Detect which cell encompasses the target text, then output its [X, Y] center coordinate. 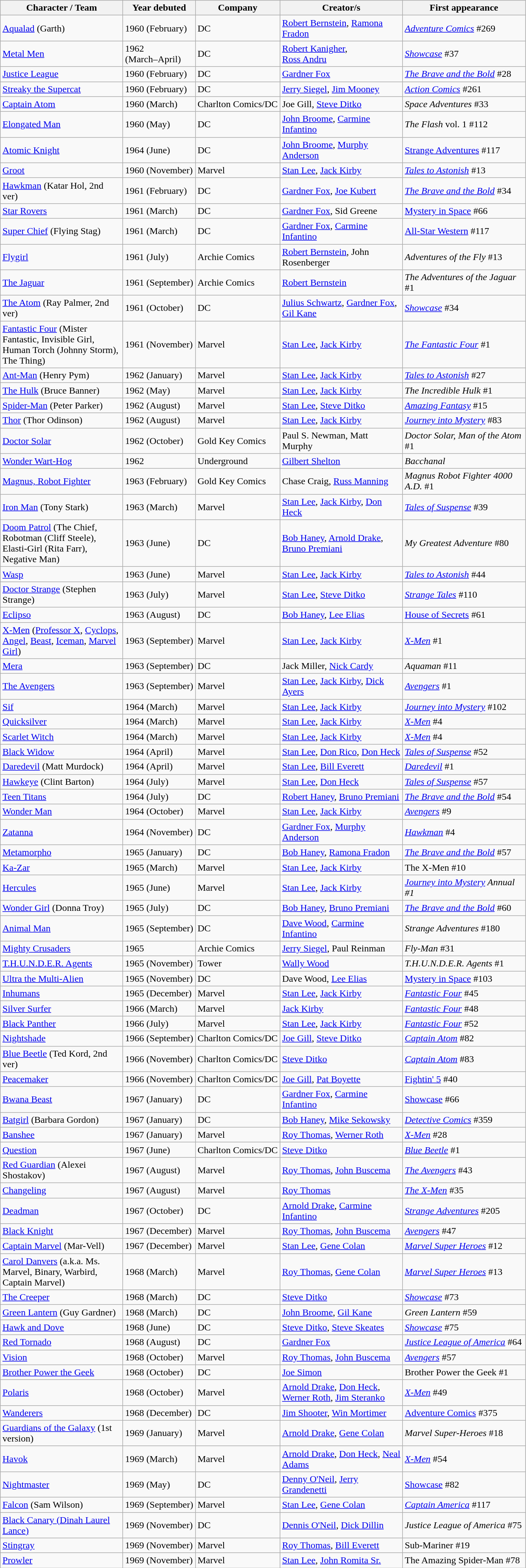
1965 [159, 949]
1964 (October) [159, 812]
Super Chief (Flying Stag) [62, 231]
The Avengers [62, 686]
Action Comics #261 [464, 89]
Thor (Thor Odinson) [62, 420]
Red Tornado [62, 1342]
Inhumans [62, 994]
1967 (October) [159, 1210]
1960 (November) [159, 170]
Tales to Astonish #27 [464, 375]
Tales of Suspense #57 [464, 782]
Vision [62, 1357]
Strange Adventures #180 [464, 928]
Showcase #37 [464, 54]
Green Lantern (Guy Gardner) [62, 1312]
Black Panther [62, 1024]
All-Star Western #117 [464, 231]
1964 (June) [159, 150]
Streaky the Supercat [62, 89]
The Brave and the Bold #60 [464, 908]
Underground [237, 461]
Gardner Fox, Murphy Anderson [341, 832]
Stan Lee, Bill Everett [341, 767]
The Adventures of the Jaguar #1 [464, 283]
Polaris [62, 1392]
Star Rovers [62, 211]
1965 (December) [159, 994]
Metal Men [62, 54]
Quicksilver [62, 722]
Robert Kanigher,Ross Andru [341, 54]
Fantastic Four (Mister Fantastic, Invisible Girl, Human Torch (Johnny Storm), The Thing) [62, 344]
Robert Bernstein, John Rosenberger [341, 257]
Joe Simon [341, 1372]
Fantastic Four #48 [464, 1009]
Green Lantern #59 [464, 1312]
Bob Haney, Ramona Fradon [341, 852]
1966 (July) [159, 1024]
Justice League of America #64 [464, 1342]
The Brave and the Bold #28 [464, 74]
1960 (March) [159, 104]
Mera [62, 666]
Stingray [62, 1546]
The Brave and the Bold #57 [464, 852]
Carol Danvers (a.k.a. Ms. Marvel, Binary, Warbird, Captain Marvel) [62, 1272]
The Hulk (Bruce Banner) [62, 390]
1965 (January) [159, 852]
Character / Team [62, 8]
Black Widow [62, 752]
Spider-Man (Peter Parker) [62, 405]
Doctor Strange (Stephen Strange) [62, 594]
Adventures of the Fly #13 [464, 257]
Wonder Wart-Hog [62, 461]
Dave Wood, Carmine Infantino [341, 928]
Ultra the Multi-Alien [62, 979]
Strange Tales #110 [464, 594]
1962 [159, 461]
Stan Lee, John Romita Sr. [341, 1561]
Scarlet Witch [62, 737]
Dave Wood, Lee Elias [341, 979]
1960 (May) [159, 124]
1968 (August) [159, 1342]
Avengers #9 [464, 812]
X-Men #1 [464, 641]
Stan Lee, Jack Kirby, Don Heck [341, 507]
Mystery in Space #103 [464, 979]
John Broome, Gil Kane [341, 1312]
Denny O'Neil, Jerry Grandenetti [341, 1484]
Flygirl [62, 257]
Bob Haney, Bruno Premiani [341, 908]
Hercules [62, 887]
Daredevil #1 [464, 767]
Mystery in Space #66 [464, 211]
Arnold Drake, Carmine Infantino [341, 1210]
1965 (July) [159, 908]
Ka-Zar [62, 867]
Wasp [62, 574]
Blue Beetle #1 [464, 1150]
T.H.U.N.D.E.R. Agents #1 [464, 964]
My Greatest Adventure #80 [464, 543]
1963 (March) [159, 507]
Chase Craig, Russ Manning [341, 481]
Marvel Super Heroes #12 [464, 1246]
Arnold Drake, Don Heck, Werner Roth, Jim Steranko [341, 1392]
Jim Shooter, Win Mortimer [341, 1413]
Robert Haney, Bruno Premiani [341, 797]
Jerry Siegel, Paul Reinman [341, 949]
1961 (February) [159, 191]
Gardner Fox, Sid Greene [341, 211]
1965 (September) [159, 928]
Magnus, Robot Fighter [62, 481]
Hawk and Dove [62, 1327]
Aqualad (Garth) [62, 28]
House of Secrets #61 [464, 615]
The X-Men #35 [464, 1190]
Showcase #66 [464, 1099]
Journey into Mystery #83 [464, 420]
1965 (June) [159, 887]
Robert Bernstein [341, 283]
Animal Man [62, 928]
Havok [62, 1458]
Bob Haney, Lee Elias [341, 615]
Jack Miller, Nick Cardy [341, 666]
1961 (September) [159, 283]
Julius Schwartz, Gardner Fox, Gil Kane [341, 308]
Stan Lee, Jack Kirby, Dick Ayers [341, 686]
1966 (March) [159, 1009]
Blue Beetle (Ted Kord, 2nd ver) [62, 1059]
Teen Titans [62, 797]
The Creeper [62, 1297]
Joe Gill, Pat Boyette [341, 1079]
1969 (May) [159, 1484]
Year debuted [159, 8]
Detective Comics #359 [464, 1120]
Hawkman #4 [464, 832]
Wanderers [62, 1413]
Bwana Beast [62, 1099]
1968 (December) [159, 1413]
The Incredible Hulk #1 [464, 390]
Adventure Comics #375 [464, 1413]
Jerry Siegel, Jim Mooney [341, 89]
Arnold Drake, Don Heck, Neal Adams [341, 1458]
Captain Atom #83 [464, 1059]
Black Canary (Dinah Laurel Lance) [62, 1525]
Fantastic Four #52 [464, 1024]
The Amazing Spider-Man #78 [464, 1561]
1962(March–April) [159, 54]
Ant-Man (Henry Pym) [62, 375]
Dennis O'Neil, Dick Dillin [341, 1525]
Space Adventures #33 [464, 104]
1962 (May) [159, 390]
Avengers #47 [464, 1231]
1969 (January) [159, 1433]
Doctor Solar, Man of the Atom #1 [464, 440]
Showcase #73 [464, 1297]
Captain Atom [62, 104]
Deadman [62, 1210]
Silver Surfer [62, 1009]
Showcase #82 [464, 1484]
The Flash vol. 1 #112 [464, 124]
Gilbert Shelton [341, 461]
Falcon (Sam Wilson) [62, 1505]
Bacchanal [464, 461]
The Brave and the Bold #54 [464, 797]
Stan Lee, Don Heck [341, 782]
Peacemaker [62, 1079]
Journey into Mystery Annual #1 [464, 887]
Marvel Super-Heroes #18 [464, 1433]
Roy Thomas [341, 1190]
Wonder Girl (Donna Troy) [62, 908]
John Broome, Carmine Infantino [341, 124]
The Jaguar [62, 283]
Fightin' 5 #40 [464, 1079]
Doctor Solar [62, 440]
Avengers #57 [464, 1357]
Justice League [62, 74]
Bob Haney, Mike Sekowsky [341, 1120]
First appearance [464, 8]
Wally Wood [341, 964]
Strange Adventures #205 [464, 1210]
Robert Bernstein, Ramona Fradon [341, 28]
X-Men (Professor X, Cyclops, Angel, Beast, Iceman, Marvel Girl) [62, 641]
Magnus Robot Fighter 4000 A.D. #1 [464, 481]
Tales of Suspense #52 [464, 752]
X-Men #54 [464, 1458]
Brother Power the Geek #1 [464, 1372]
Hawkman (Katar Hol, 2nd ver) [62, 191]
Black Knight [62, 1231]
Jack Kirby [341, 1009]
Roy Thomas, Gene Colan [341, 1272]
Fantastic Four #45 [464, 994]
Bob Haney, Arnold Drake, Bruno Premiani [341, 543]
Aquaman #11 [464, 666]
1969 (September) [159, 1505]
1961 (July) [159, 257]
Sub-Mariner #19 [464, 1546]
Amazing Fantasy #15 [464, 405]
Changeling [62, 1190]
Prowler [62, 1561]
The Fantastic Four #1 [464, 344]
Eclipso [62, 615]
X-Men #49 [464, 1392]
Justice League of America #75 [464, 1525]
1961 (October) [159, 308]
John Broome, Murphy Anderson [341, 150]
Nightmaster [62, 1484]
The Avengers #43 [464, 1170]
Captain Marvel (Mar-Vell) [62, 1246]
Journey into Mystery #102 [464, 707]
The X-Men #10 [464, 867]
Tower [237, 964]
Stan Lee, Don Rico, Don Heck [341, 752]
Brother Power the Geek [62, 1372]
Hawkeye (Clint Barton) [62, 782]
Gardner Fox, Joe Kubert [341, 191]
Atomic Knight [62, 150]
Company [237, 8]
1969 (March) [159, 1458]
1962 (October) [159, 440]
Captain Atom #82 [464, 1039]
Fly-Man #31 [464, 949]
Elongated Man [62, 124]
Red Guardian (Alexei Shostakov) [62, 1170]
1966 (September) [159, 1039]
Adventure Comics #269 [464, 28]
Daredevil (Matt Murdock) [62, 767]
X-Men #28 [464, 1135]
1961 (November) [159, 344]
1962 (January) [159, 375]
1963 (February) [159, 481]
Doom Patrol (The Chief, Robotman (Cliff Steele), Elasti-Girl (Rita Farr), Negative Man) [62, 543]
T.H.U.N.D.E.R. Agents [62, 964]
1964 (November) [159, 832]
Sif [62, 707]
Groot [62, 170]
1967 (June) [159, 1150]
Arnold Drake, Gene Colan [341, 1433]
Wonder Man [62, 812]
The Brave and the Bold #34 [464, 191]
Creator/s [341, 8]
Question [62, 1150]
Tales of Suspense #39 [464, 507]
The Atom (Ray Palmer, 2nd ver) [62, 308]
Showcase #75 [464, 1327]
Roy Thomas, Werner Roth [341, 1135]
Tales to Astonish #13 [464, 170]
Strange Adventures #117 [464, 150]
Avengers #1 [464, 686]
1963 (July) [159, 594]
Batgirl (Barbara Gordon) [62, 1120]
Guardians of the Galaxy (1st version) [62, 1433]
Captain America #117 [464, 1505]
Marvel Super Heroes #13 [464, 1272]
Metamorpho [62, 852]
Steve Ditko, Steve Skeates [341, 1327]
1965 (March) [159, 867]
Paul S. Newman, Matt Murphy [341, 440]
Nightshade [62, 1039]
Roy Thomas, Bill Everett [341, 1546]
1968 (June) [159, 1327]
Iron Man (Tony Stark) [62, 507]
Showcase #34 [464, 308]
1963 (August) [159, 615]
Tales to Astonish #44 [464, 574]
Zatanna [62, 832]
Mighty Crusaders [62, 949]
Banshee [62, 1135]
